For the text-containing cell, return its midpoint in (x, y) coordinate format. 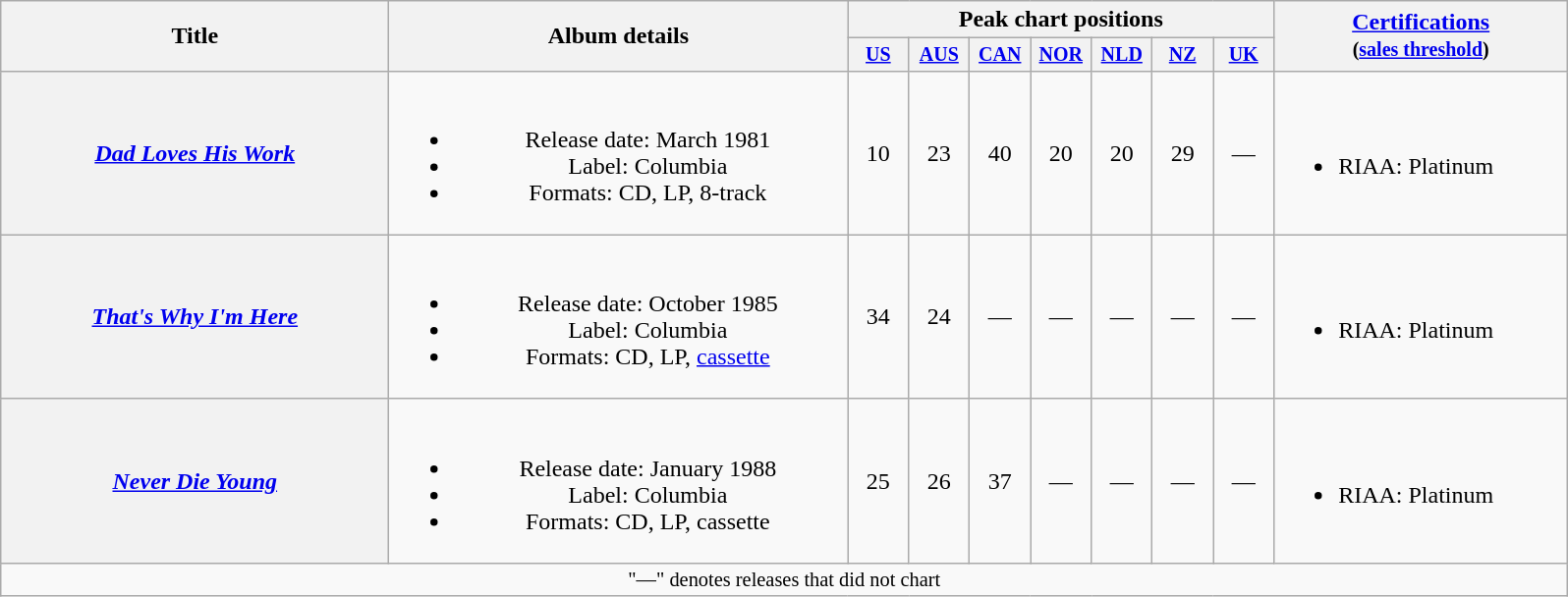
Album details (619, 36)
Release date: October 1985Label: ColumbiaFormats: CD, LP, cassette (619, 316)
That's Why I'm Here (195, 316)
24 (939, 316)
Never Die Young (195, 481)
NLD (1122, 55)
AUS (939, 55)
Title (195, 36)
CAN (1000, 55)
NOR (1061, 55)
"—" denotes releases that did not chart (784, 579)
Certifications(sales threshold) (1421, 36)
Release date: January 1988Label: ColumbiaFormats: CD, LP, cassette (619, 481)
37 (1000, 481)
US (878, 55)
23 (939, 153)
26 (939, 481)
UK (1244, 55)
29 (1183, 153)
Release date: March 1981Label: ColumbiaFormats: CD, LP, 8-track (619, 153)
25 (878, 481)
40 (1000, 153)
Dad Loves His Work (195, 153)
34 (878, 316)
10 (878, 153)
NZ (1183, 55)
Peak chart positions (1061, 20)
